Capture the cell that displays the provided text and extract its [X, Y] central coordinate. 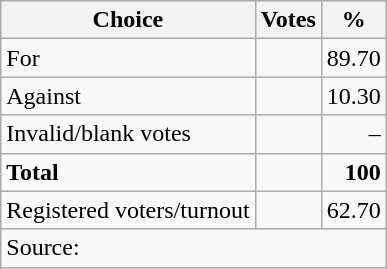
Total [128, 172]
Source: [194, 248]
– [354, 134]
% [354, 20]
89.70 [354, 58]
For [128, 58]
Votes [288, 20]
62.70 [354, 210]
Invalid/blank votes [128, 134]
Choice [128, 20]
100 [354, 172]
Registered voters/turnout [128, 210]
10.30 [354, 96]
Against [128, 96]
